Identify which cell holds the provided text, then report its [x, y] central coordinate. 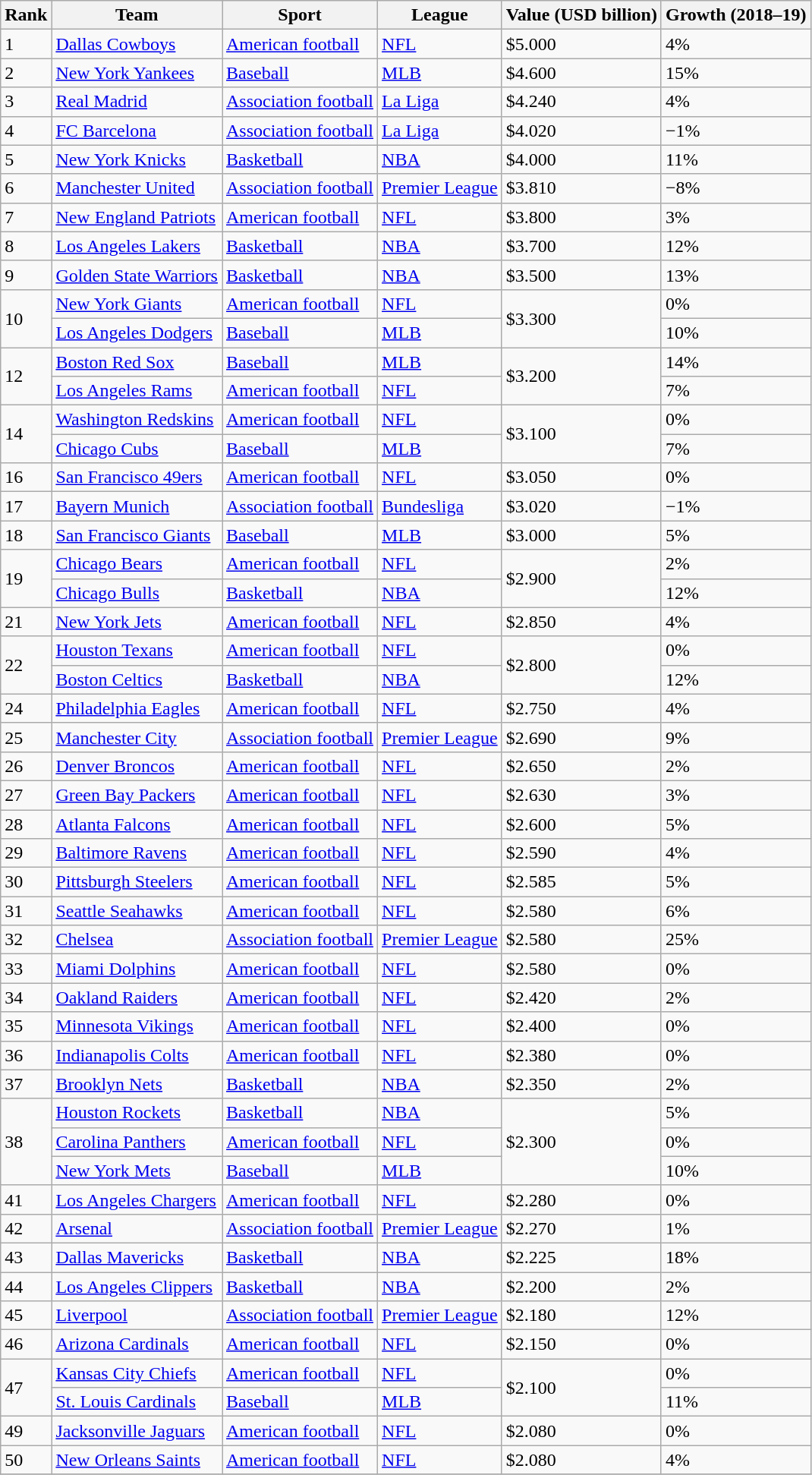
$2.600 [581, 824]
$2.900 [581, 578]
43 [26, 1257]
Oakland Raiders [137, 998]
Sport [299, 15]
9% [736, 737]
19 [26, 578]
5 [26, 159]
22 [26, 665]
League [440, 15]
Bundesliga [440, 506]
6% [736, 911]
Los Angeles Clippers [137, 1287]
Washington Redskins [137, 420]
16 [26, 477]
26 [26, 766]
$2.850 [581, 622]
San Francisco Giants [137, 535]
$4.020 [581, 131]
$2.300 [581, 1142]
36 [26, 1055]
Dallas Cowboys [137, 44]
Los Angeles Rams [137, 391]
Indianapolis Colts [137, 1055]
42 [26, 1228]
38 [26, 1142]
25% [736, 940]
Kansas City Chiefs [137, 1373]
New England Patriots [137, 217]
Jacksonville Jaguars [137, 1431]
$2.750 [581, 708]
$5.000 [581, 44]
Team [137, 15]
27 [26, 795]
Value (USD billion) [581, 15]
2 [26, 73]
Manchester City [137, 737]
Seattle Seahawks [137, 911]
8 [26, 246]
34 [26, 998]
29 [26, 853]
35 [26, 1026]
Houston Rockets [137, 1113]
$2.650 [581, 766]
1 [26, 44]
Baltimore Ravens [137, 853]
Atlanta Falcons [137, 824]
12 [26, 377]
$2.180 [581, 1316]
37 [26, 1084]
Chicago Bulls [137, 593]
$4.600 [581, 73]
Bayern Munich [137, 506]
28 [26, 824]
Carolina Panthers [137, 1142]
$2.200 [581, 1287]
−8% [736, 188]
9 [26, 275]
New York Giants [137, 304]
Dallas Mavericks [137, 1257]
Denver Broncos [137, 766]
Rank [26, 15]
$2.150 [581, 1344]
$2.800 [581, 665]
$2.630 [581, 795]
Arsenal [137, 1228]
St. Louis Cardinals [137, 1402]
New Orleans Saints [137, 1460]
New York Mets [137, 1171]
$3.050 [581, 477]
$2.270 [581, 1228]
47 [26, 1388]
Chelsea [137, 940]
Green Bay Packers [137, 795]
New York Yankees [137, 73]
$3.200 [581, 377]
$3.000 [581, 535]
18% [736, 1257]
San Francisco 49ers [137, 477]
$3.700 [581, 246]
6 [26, 188]
$3.810 [581, 188]
New York Knicks [137, 159]
Minnesota Vikings [137, 1026]
Brooklyn Nets [137, 1084]
7 [26, 217]
Los Angeles Dodgers [137, 333]
FC Barcelona [137, 131]
49 [26, 1431]
33 [26, 969]
$4.240 [581, 102]
$2.350 [581, 1084]
Pittsburgh Steelers [137, 882]
$2.225 [581, 1257]
Chicago Cubs [137, 449]
3 [26, 102]
$2.590 [581, 853]
$3.020 [581, 506]
32 [26, 940]
Growth (2018–19) [736, 15]
Miami Dolphins [137, 969]
Boston Celtics [137, 679]
$3.100 [581, 434]
Boston Red Sox [137, 362]
Chicago Bears [137, 564]
$2.585 [581, 882]
$2.280 [581, 1199]
18 [26, 535]
1% [736, 1228]
$2.400 [581, 1026]
Houston Texans [137, 651]
Arizona Cardinals [137, 1344]
$3.300 [581, 318]
44 [26, 1287]
45 [26, 1316]
10 [26, 318]
14 [26, 434]
New York Jets [137, 622]
31 [26, 911]
50 [26, 1460]
13% [736, 275]
$2.690 [581, 737]
$3.800 [581, 217]
Philadelphia Eagles [137, 708]
Real Madrid [137, 102]
Los Angeles Chargers [137, 1199]
14% [736, 362]
Manchester United [137, 188]
$2.380 [581, 1055]
30 [26, 882]
46 [26, 1344]
$2.100 [581, 1388]
4 [26, 131]
$4.000 [581, 159]
21 [26, 622]
Liverpool [137, 1316]
Los Angeles Lakers [137, 246]
24 [26, 708]
15% [736, 73]
17 [26, 506]
41 [26, 1199]
25 [26, 737]
$3.500 [581, 275]
$2.420 [581, 998]
Golden State Warriors [137, 275]
